Output the (X, Y) coordinate of the center of the cell containing the given text.  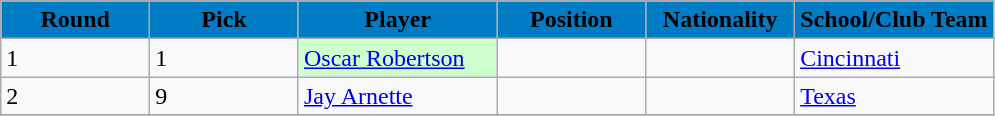
Pick (224, 20)
Nationality (720, 20)
2 (76, 96)
School/Club Team (894, 20)
Cincinnati (894, 58)
Position (572, 20)
Player (397, 20)
9 (224, 96)
Texas (894, 96)
Oscar Robertson (397, 58)
Jay Arnette (397, 96)
Round (76, 20)
